Extract the (X, Y) coordinate from the center of the cell holding the provided text.  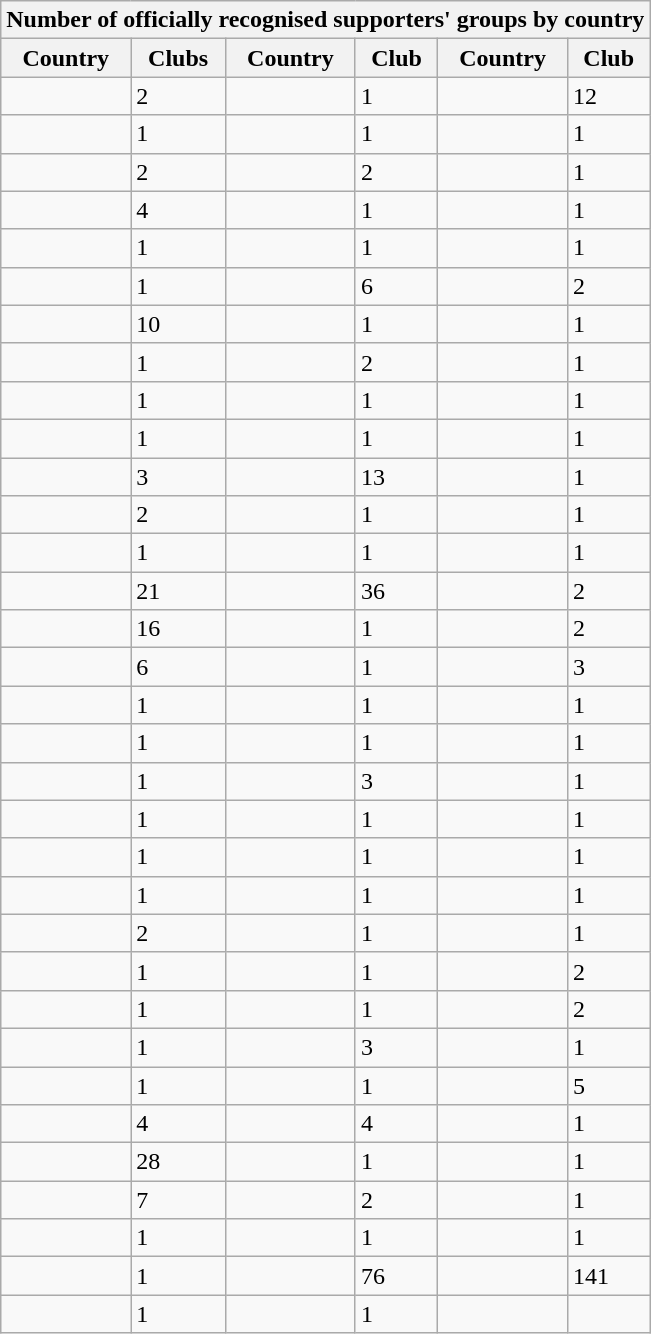
7 (178, 1200)
21 (178, 591)
28 (178, 1162)
16 (178, 629)
12 (609, 96)
76 (396, 1276)
13 (396, 477)
10 (178, 324)
36 (396, 591)
5 (609, 1085)
141 (609, 1276)
Number of officially recognised supporters' groups by country (326, 20)
Clubs (178, 58)
